Extract the [X, Y] coordinate from the center of the cell holding the provided text.  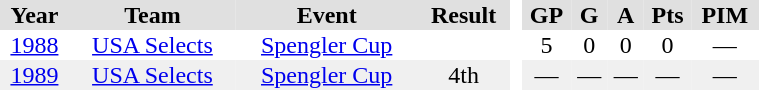
Result [463, 15]
Pts [668, 15]
1989 [34, 75]
PIM [724, 15]
Team [152, 15]
5 [546, 45]
GP [546, 15]
4th [463, 75]
1988 [34, 45]
G [589, 15]
A [625, 15]
Year [34, 15]
Event [326, 15]
